Provide the [x, y] coordinate of the cell's center where the given text is located.  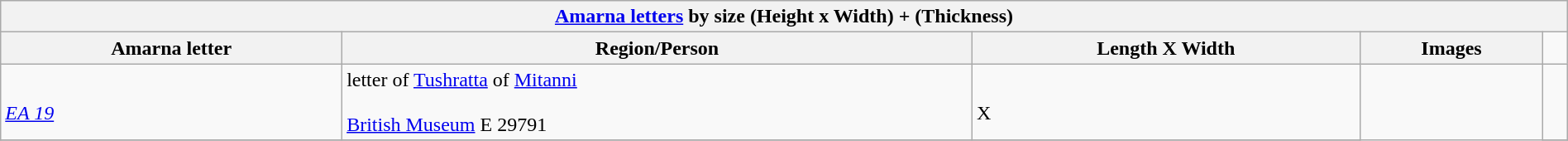
letter of Tushratta of Mitanni British Museum E 29791 [657, 102]
Region/Person [657, 48]
Images [1451, 48]
Amarna letters by size (Height x Width) + (Thickness) [784, 17]
EA 19 [172, 102]
Amarna letter [172, 48]
Length X Width [1166, 48]
X [1166, 102]
